Capture the cell that displays the provided text and extract its [X, Y] central coordinate. 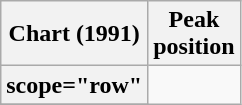
Chart (1991) [74, 34]
Peakposition [194, 34]
scope="row" [74, 85]
